Search for the cell housing the specified text and yield its (x, y) center coordinate. 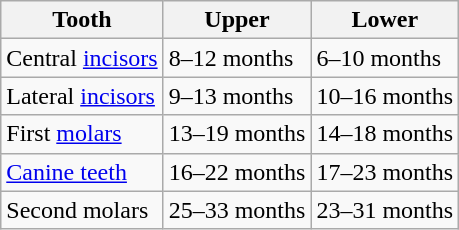
23–31 months (385, 210)
13–19 months (237, 134)
Lateral incisors (82, 96)
14–18 months (385, 134)
6–10 months (385, 58)
8–12 months (237, 58)
Lower (385, 20)
25–33 months (237, 210)
First molars (82, 134)
Central incisors (82, 58)
9–13 months (237, 96)
16–22 months (237, 172)
Canine teeth (82, 172)
Upper (237, 20)
Tooth (82, 20)
Second molars (82, 210)
10–16 months (385, 96)
17–23 months (385, 172)
